Scan for the cell matching the given text and deliver its [X, Y] coordinate at center. 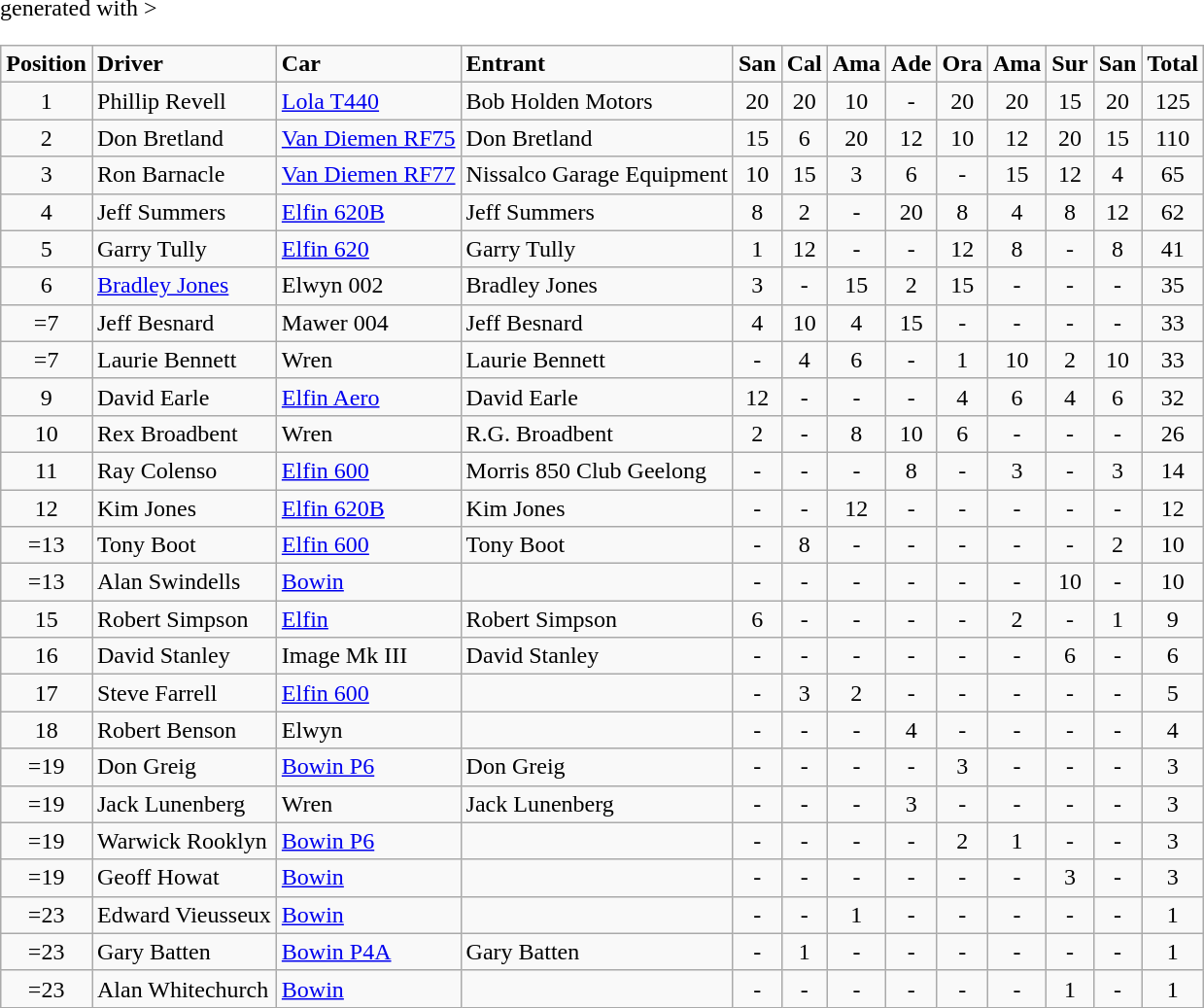
Elfin Aero [368, 397]
Edward Vieusseux [184, 915]
Car [368, 64]
Rex Broadbent [184, 434]
Total [1173, 64]
Mawer 004 [368, 323]
32 [1173, 397]
62 [1173, 212]
Ron Barnacle [184, 175]
Position [47, 64]
Image Mk III [368, 656]
R.G. Broadbent [597, 434]
14 [1173, 470]
Ora [962, 64]
Elwyn 002 [368, 286]
110 [1173, 138]
26 [1173, 434]
Sur [1070, 64]
Van Diemen RF77 [368, 175]
Ade [912, 64]
41 [1173, 249]
Alan Whitechurch [184, 989]
Elwyn [368, 730]
Geoff Howat [184, 878]
18 [47, 730]
Elfin 620 [368, 249]
Ray Colenso [184, 470]
Elfin [368, 619]
Cal [805, 64]
Robert Benson [184, 730]
Phillip Revell [184, 101]
Entrant [597, 64]
Driver [184, 64]
Bowin P4A [368, 952]
Bob Holden Motors [597, 101]
11 [47, 470]
Morris 850 Club Geelong [597, 470]
Steve Farrell [184, 693]
Lola T440 [368, 101]
65 [1173, 175]
Alan Swindells [184, 582]
35 [1173, 286]
Nissalco Garage Equipment [597, 175]
17 [47, 693]
125 [1173, 101]
16 [47, 656]
Van Diemen RF75 [368, 138]
Warwick Rooklyn [184, 841]
